Provide the [X, Y] coordinate of the cell's center where the given text is located.  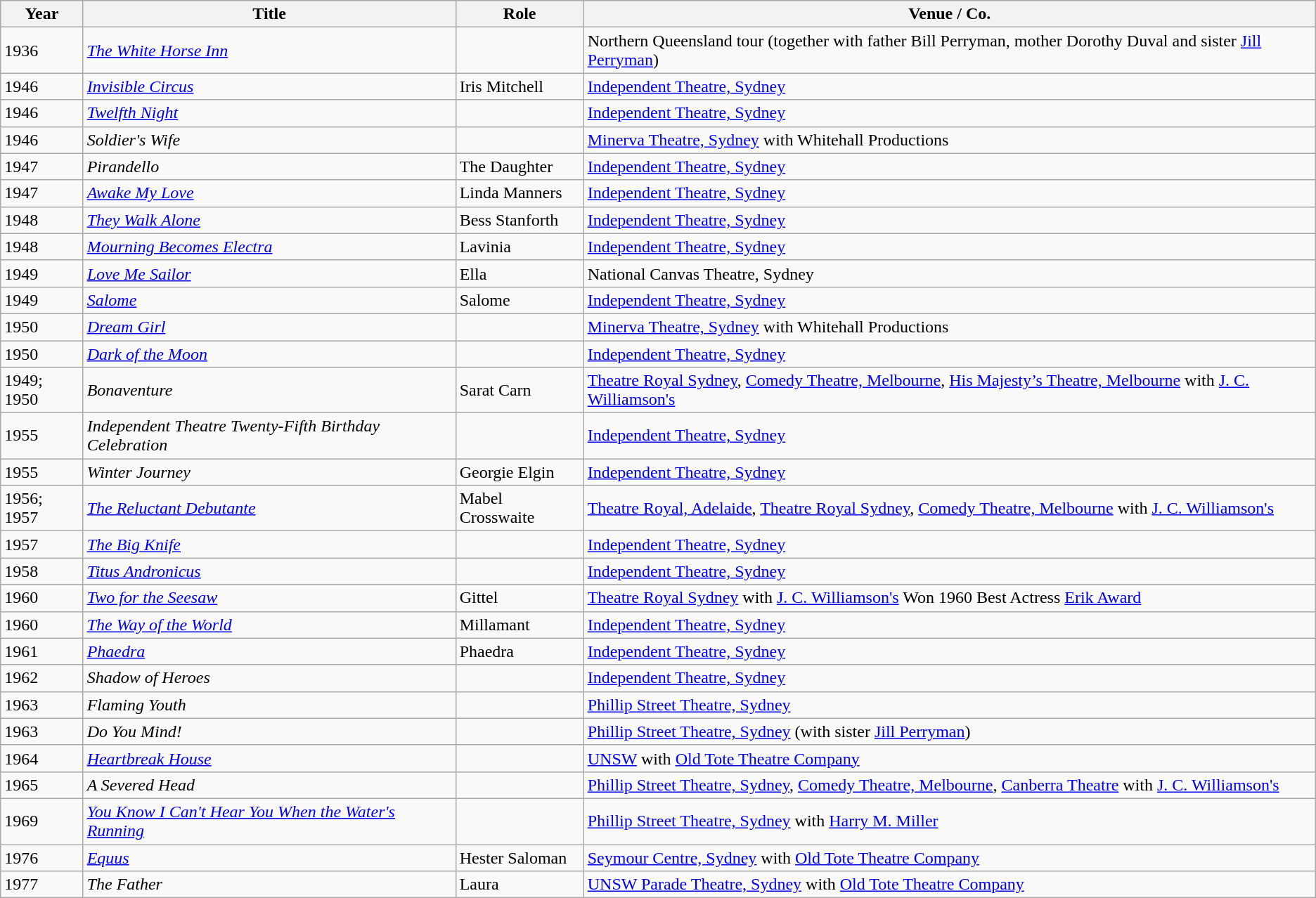
Year [42, 14]
Linda Manners [520, 193]
Laura [520, 885]
Northern Queensland tour (together with father Bill Perryman, mother Dorothy Duval and sister Jill Perryman) [949, 51]
Titus Andronicus [269, 571]
1949; 1950 [42, 391]
UNSW Parade Theatre, Sydney with Old Tote Theatre Company [949, 885]
Two for the Seesaw [269, 598]
1965 [42, 785]
1977 [42, 885]
Seymour Centre, Sydney with Old Tote Theatre Company [949, 858]
Pirandello [269, 167]
Bess Stanforth [520, 220]
Title [269, 14]
Invisible Circus [269, 86]
Do You Mind! [269, 731]
Phillip Street Theatre, Sydney [949, 705]
Theatre Royal, Adelaide, Theatre Royal Sydney, Comedy Theatre, Melbourne with J. C. Williamson's [949, 509]
Phillip Street Theatre, Sydney with Harry M. Miller [949, 821]
Heartbreak House [269, 758]
Independent Theatre Twenty-Fifth Birthday Celebration [269, 436]
Dark of the Moon [269, 353]
The Daughter [520, 167]
Hester Saloman [520, 858]
Mourning Becomes Electra [269, 247]
Mabel Crosswaite [520, 509]
1957 [42, 545]
Gittel [520, 598]
1969 [42, 821]
1962 [42, 678]
You Know I Can't Hear You When the Water's Running [269, 821]
The White Horse Inn [269, 51]
They Walk Alone [269, 220]
Lavinia [520, 247]
Soldier's Wife [269, 140]
Awake My Love [269, 193]
The Father [269, 885]
1964 [42, 758]
Phillip Street Theatre, Sydney (with sister Jill Perryman) [949, 731]
1976 [42, 858]
Georgie Elgin [520, 472]
Theatre Royal Sydney with J. C. Williamson's Won 1960 Best Actress Erik Award [949, 598]
Role [520, 14]
Dream Girl [269, 327]
Shadow of Heroes [269, 678]
Winter Journey [269, 472]
Sarat Carn [520, 391]
UNSW with Old Tote Theatre Company [949, 758]
1956; 1957 [42, 509]
Bonaventure [269, 391]
Venue / Co. [949, 14]
Twelfth Night [269, 113]
National Canvas Theatre, Sydney [949, 273]
Flaming Youth [269, 705]
Equus [269, 858]
Theatre Royal Sydney, Comedy Theatre, Melbourne, His Majesty’s Theatre, Melbourne with J. C. Williamson's [949, 391]
Love Me Sailor [269, 273]
Phillip Street Theatre, Sydney, Comedy Theatre, Melbourne, Canberra Theatre with J. C. Williamson's [949, 785]
Millamant [520, 625]
1936 [42, 51]
The Way of the World [269, 625]
1961 [42, 651]
1958 [42, 571]
Ella [520, 273]
Iris Mitchell [520, 86]
The Reluctant Debutante [269, 509]
A Severed Head [269, 785]
The Big Knife [269, 545]
